Capture the cell that displays the provided text and extract its (x, y) central coordinate. 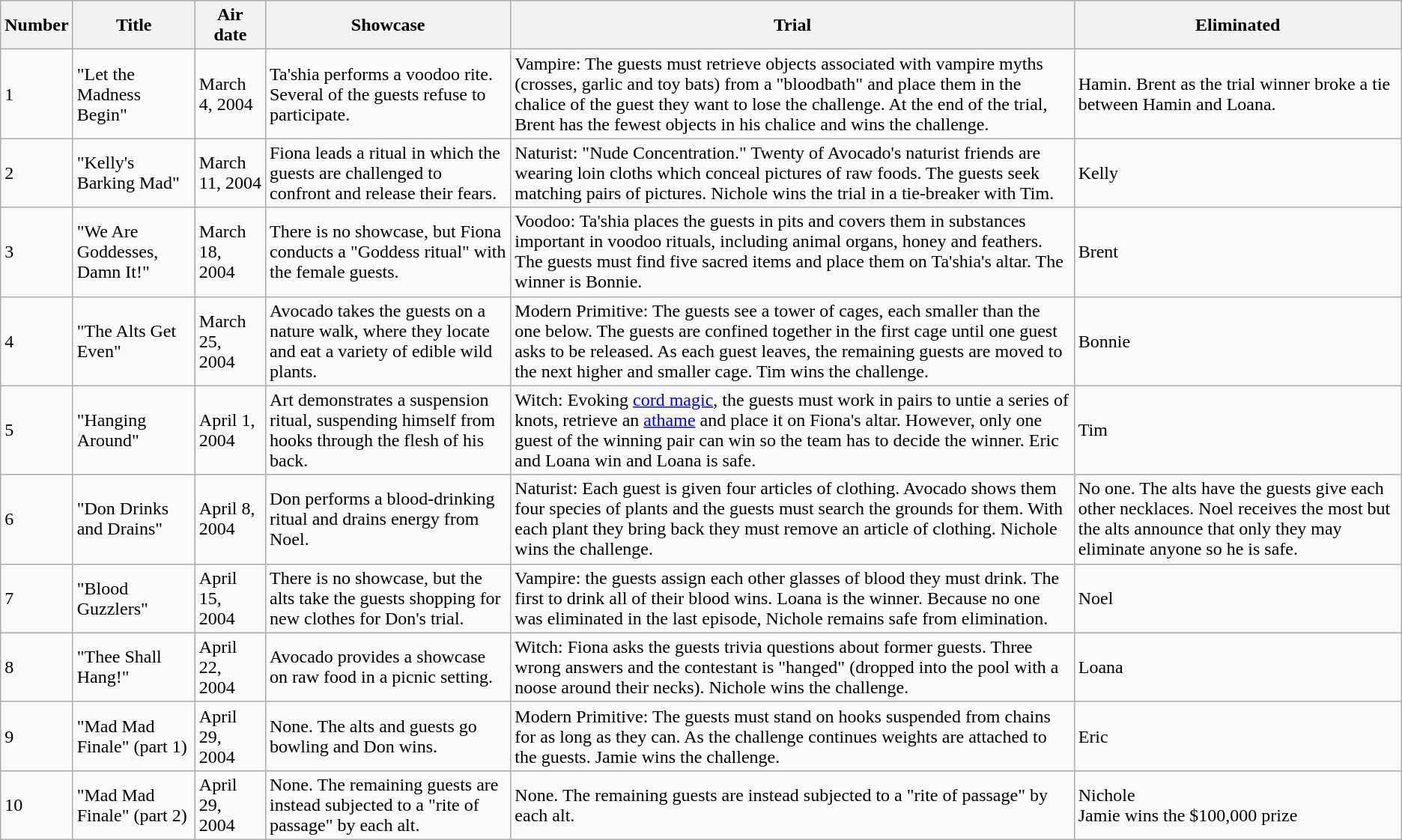
Eliminated (1237, 25)
9 (37, 736)
Hamin. Brent as the trial winner broke a tie between Hamin and Loana. (1237, 94)
March 11, 2004 (230, 173)
March 18, 2004 (230, 252)
There is no showcase, but Fiona conducts a "Goddess ritual" with the female guests. (388, 252)
4 (37, 341)
7 (37, 598)
3 (37, 252)
April 1, 2004 (230, 430)
Number (37, 25)
Loana (1237, 667)
April 22, 2004 (230, 667)
April 15, 2004 (230, 598)
"Blood Guzzlers" (133, 598)
Brent (1237, 252)
Noel (1237, 598)
"Hanging Around" (133, 430)
March 25, 2004 (230, 341)
Don performs a blood-drinking ritual and drains energy from Noel. (388, 520)
"Let the Madness Begin" (133, 94)
Bonnie (1237, 341)
1 (37, 94)
Fiona leads a ritual in which the guests are challenged to confront and release their fears. (388, 173)
6 (37, 520)
8 (37, 667)
Kelly (1237, 173)
"We Are Goddesses, Damn It!" (133, 252)
Air date (230, 25)
Title (133, 25)
"Don Drinks and Drains" (133, 520)
Ta'shia performs a voodoo rite. Several of the guests refuse to participate. (388, 94)
Trial (792, 25)
"Mad Mad Finale" (part 1) (133, 736)
Avocado takes the guests on a nature walk, where they locate and eat a variety of edible wild plants. (388, 341)
There is no showcase, but the alts take the guests shopping for new clothes for Don's trial. (388, 598)
10 (37, 805)
Showcase (388, 25)
"Mad Mad Finale" (part 2) (133, 805)
2 (37, 173)
"Thee Shall Hang!" (133, 667)
April 8, 2004 (230, 520)
"The Alts Get Even" (133, 341)
Avocado provides a showcase on raw food in a picnic setting. (388, 667)
5 (37, 430)
Tim (1237, 430)
Eric (1237, 736)
Nichole Jamie wins the $100,000 prize (1237, 805)
Art demonstrates a suspension ritual, suspending himself from hooks through the flesh of his back. (388, 430)
None. The alts and guests go bowling and Don wins. (388, 736)
March 4, 2004 (230, 94)
"Kelly's Barking Mad" (133, 173)
